Scan for the cell matching the given text and deliver its [x, y] coordinate at center. 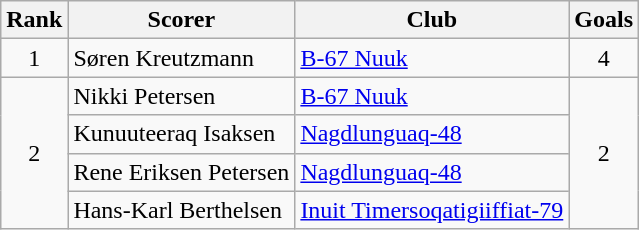
Hans-Karl Berthelsen [182, 210]
Nikki Petersen [182, 96]
Inuit Timersoqatigiiffiat-79 [432, 210]
Rank [34, 20]
Rene Eriksen Petersen [182, 172]
1 [34, 58]
Scorer [182, 20]
Søren Kreutzmann [182, 58]
4 [604, 58]
Goals [604, 20]
Kunuuteeraq Isaksen [182, 134]
Club [432, 20]
